Return the [X, Y] coordinate for the center point of the cell that contains the specified text.  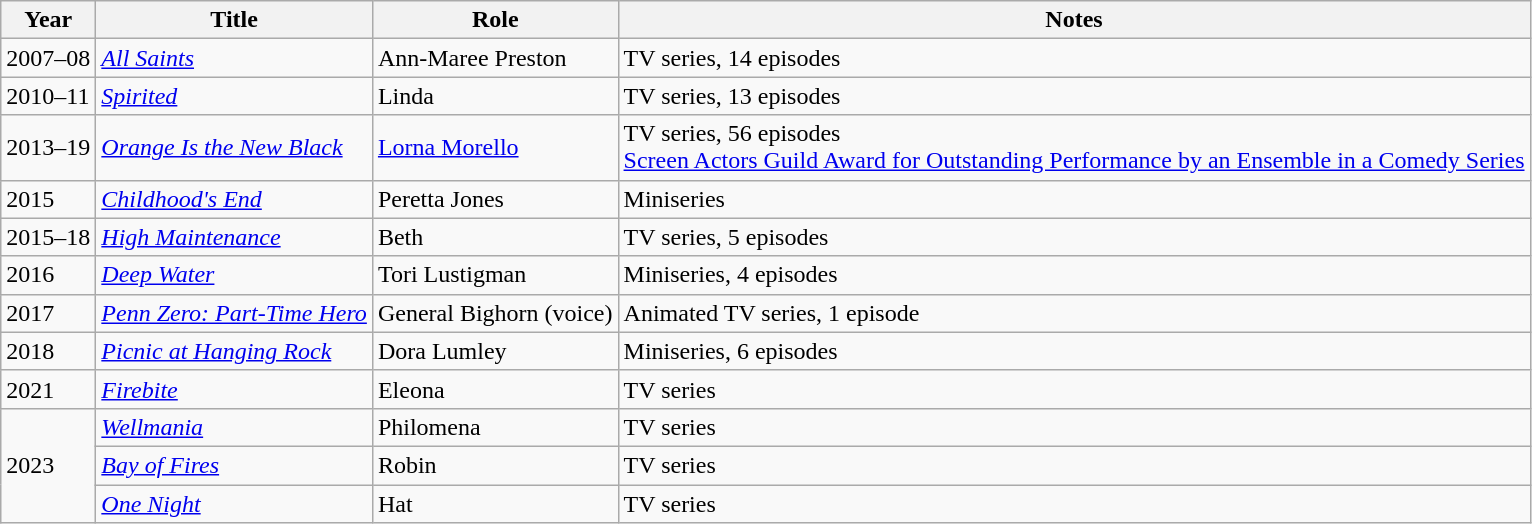
TV series, 13 episodes [1074, 96]
Notes [1074, 20]
Animated TV series, 1 episode [1074, 313]
2023 [48, 465]
Bay of Fires [234, 465]
2017 [48, 313]
2021 [48, 389]
One Night [234, 503]
Linda [495, 96]
2010–11 [48, 96]
Hat [495, 503]
2015 [48, 199]
Year [48, 20]
General Bighorn (voice) [495, 313]
Beth [495, 237]
Ann-Maree Preston [495, 58]
TV series, 14 episodes [1074, 58]
Robin [495, 465]
High Maintenance [234, 237]
Dora Lumley [495, 351]
2016 [48, 275]
Tori Lustigman [495, 275]
Firebite [234, 389]
Role [495, 20]
Deep Water [234, 275]
All Saints [234, 58]
Title [234, 20]
Penn Zero: Part-Time Hero [234, 313]
Childhood's End [234, 199]
Philomena [495, 427]
Miniseries, 4 episodes [1074, 275]
2007–08 [48, 58]
2015–18 [48, 237]
Miniseries, 6 episodes [1074, 351]
Peretta Jones [495, 199]
TV series, 56 episodesScreen Actors Guild Award for Outstanding Performance by an Ensemble in a Comedy Series [1074, 148]
TV series, 5 episodes [1074, 237]
Miniseries [1074, 199]
2018 [48, 351]
Spirited [234, 96]
2013–19 [48, 148]
Lorna Morello [495, 148]
Picnic at Hanging Rock [234, 351]
Eleona [495, 389]
Orange Is the New Black [234, 148]
Wellmania [234, 427]
